For the text-containing cell, return its midpoint in [x, y] coordinate format. 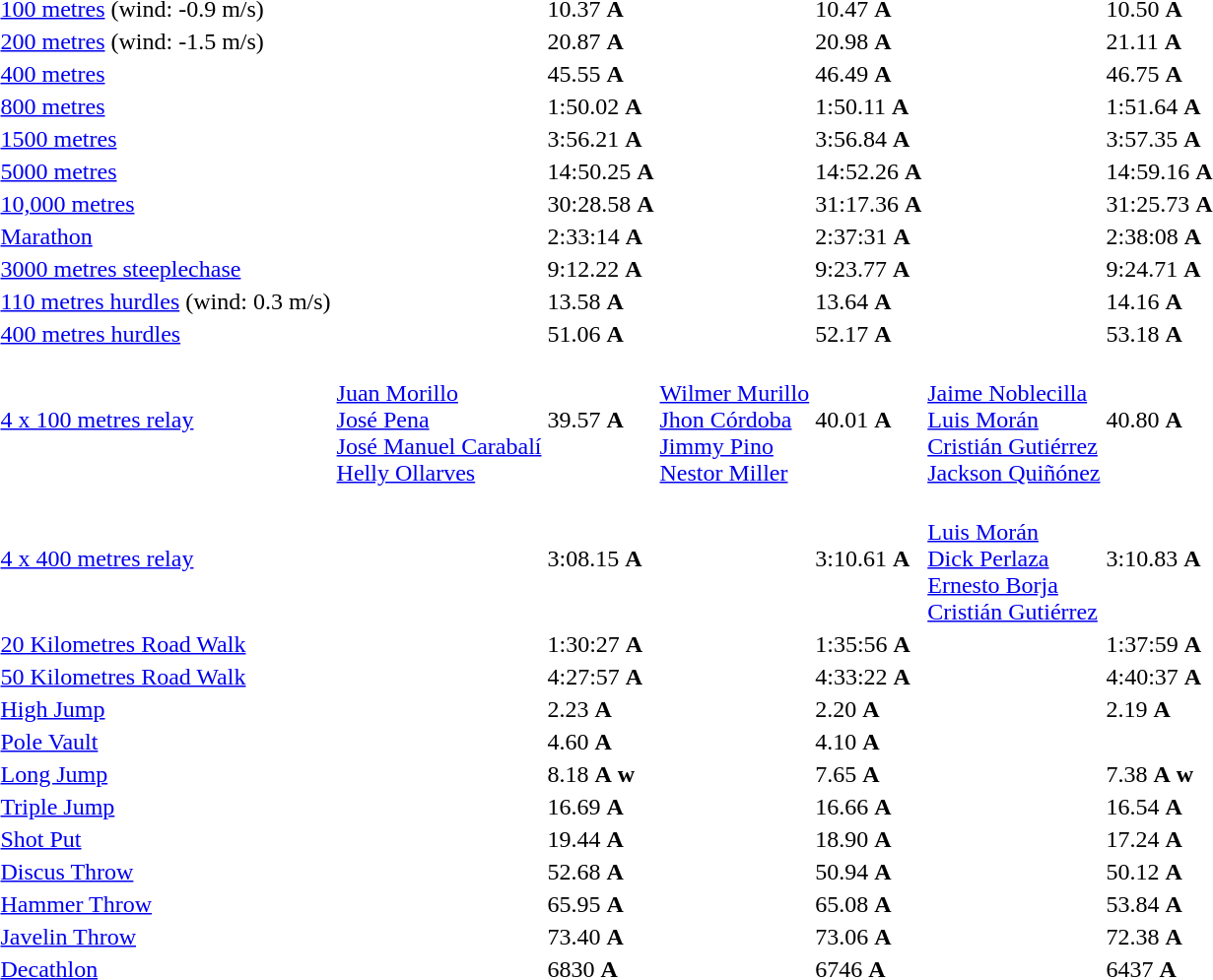
7.65 A [869, 774]
50.94 A [869, 872]
16.69 A [601, 807]
13.64 A [869, 301]
14:50.25 A [601, 171]
20.87 A [601, 41]
Luis MoránDick PerlazaErnesto BorjaCristián Gutiérrez [1014, 558]
30:28.58 A [601, 204]
4:33:22 A [869, 677]
4.10 A [869, 742]
45.55 A [601, 74]
8.18 A w [601, 774]
3:56.21 A [601, 139]
9:23.77 A [869, 269]
14:52.26 A [869, 171]
2:33:14 A [601, 236]
1:50.02 A [601, 106]
4.60 A [601, 742]
2.23 A [601, 709]
20.98 A [869, 41]
3:10.61 A [869, 558]
16.66 A [869, 807]
31:17.36 A [869, 204]
39.57 A [601, 420]
3:56.84 A [869, 139]
65.95 A [601, 904]
13.58 A [601, 301]
65.08 A [869, 904]
Wilmer MurilloJhon CórdobaJimmy PinoNestor Miller [735, 420]
4:27:57 A [601, 677]
1:30:27 A [601, 644]
18.90 A [869, 839]
73.06 A [869, 937]
1:35:56 A [869, 644]
3:08.15 A [601, 558]
52.68 A [601, 872]
40.01 A [869, 420]
46.49 A [869, 74]
19.44 A [601, 839]
73.40 A [601, 937]
2.20 A [869, 709]
Juan MorilloJosé PenaJosé Manuel CarabalíHelly Ollarves [439, 420]
9:12.22 A [601, 269]
51.06 A [601, 334]
2:37:31 A [869, 236]
52.17 A [869, 334]
1:50.11 A [869, 106]
Jaime NoblecillaLuis MoránCristián GutiérrezJackson Quiñónez [1014, 420]
